Scan for the cell matching the given text and deliver its [x, y] coordinate at center. 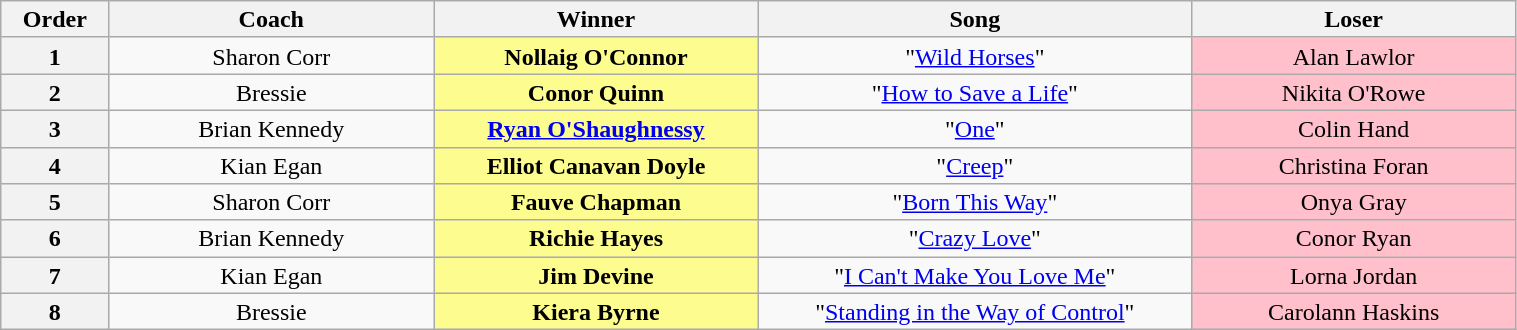
Jim Devine [596, 276]
"Born This Way" [974, 202]
Elliot Canavan Doyle [596, 166]
Song [974, 20]
"One" [974, 128]
"Creep" [974, 166]
Loser [1354, 20]
Nikita O'Rowe [1354, 92]
Nollaig O'Connor [596, 56]
1 [55, 56]
Ryan O'Shaughnessy [596, 128]
Carolann Haskins [1354, 312]
6 [55, 238]
7 [55, 276]
"How to Save a Life" [974, 92]
2 [55, 92]
"Standing in the Way of Control" [974, 312]
Alan Lawlor [1354, 56]
Colin Hand [1354, 128]
Richie Hayes [596, 238]
"I Can't Make You Love Me" [974, 276]
4 [55, 166]
5 [55, 202]
Winner [596, 20]
Conor Quinn [596, 92]
8 [55, 312]
3 [55, 128]
Lorna Jordan [1354, 276]
Coach [272, 20]
"Wild Horses" [974, 56]
Onya Gray [1354, 202]
Kiera Byrne [596, 312]
Fauve Chapman [596, 202]
Christina Foran [1354, 166]
"Crazy Love" [974, 238]
Conor Ryan [1354, 238]
Order [55, 20]
